Extract the (X, Y) coordinate from the center of the cell holding the provided text.  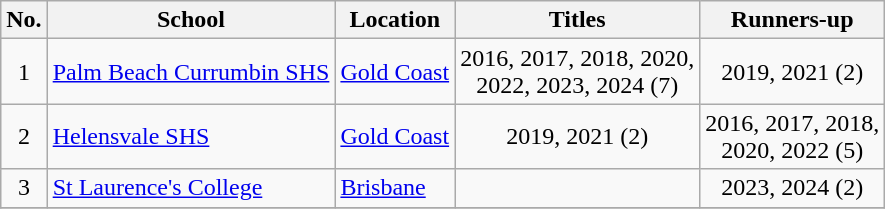
Palm Beach Currumbin SHS (191, 72)
Helensvale SHS (191, 136)
Runners-up (792, 20)
2 (24, 136)
St Laurence's College (191, 188)
Titles (578, 20)
2016, 2017, 2018, 2020, 2022 (5) (792, 136)
2023, 2024 (2) (792, 188)
Location (395, 20)
1 (24, 72)
2016, 2017, 2018, 2020, 2022, 2023, 2024 (7) (578, 72)
School (191, 20)
3 (24, 188)
Brisbane (395, 188)
No. (24, 20)
